Provide the [x, y] coordinate of the cell's center where the given text is located.  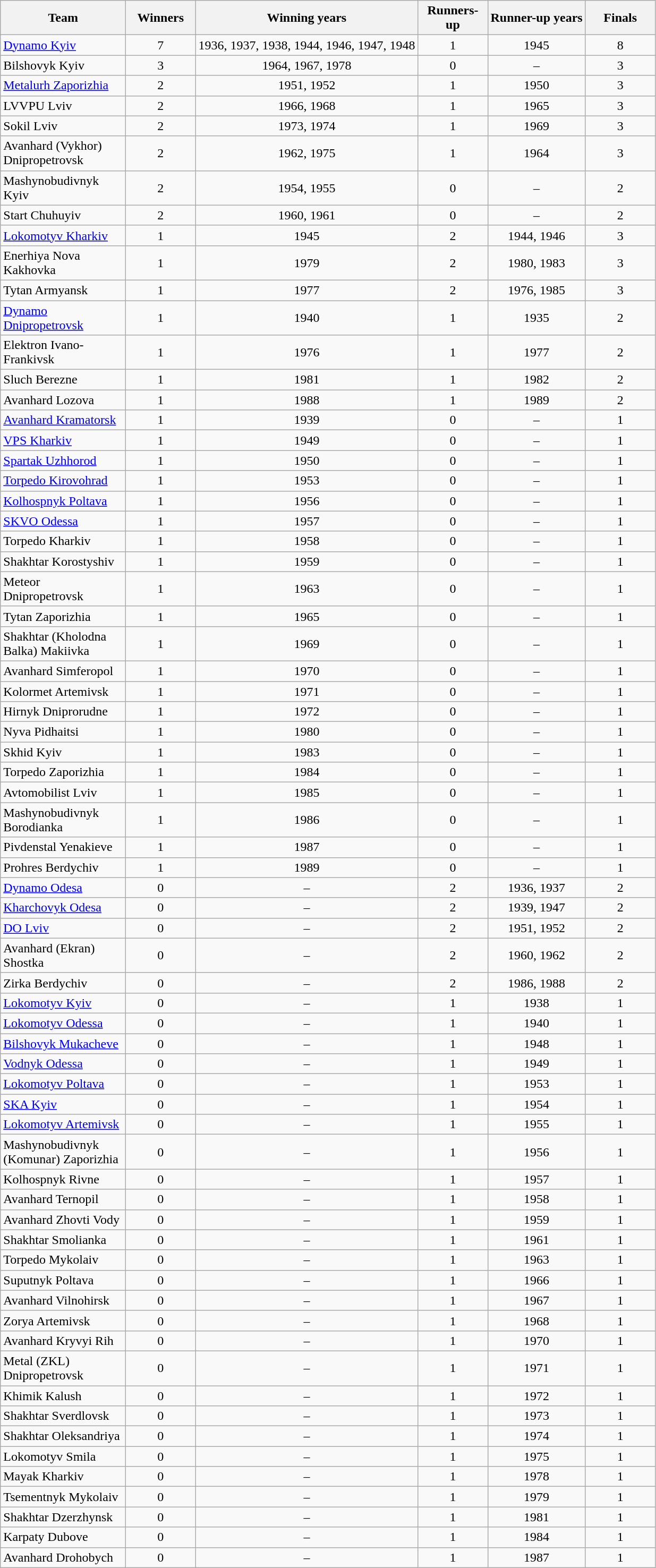
Bilshovyk Kyiv [63, 65]
1985 [307, 792]
Tytan Zaporizhia [63, 616]
Zorya Artemivsk [63, 1320]
Lokomotyv Odessa [63, 1023]
1954, 1955 [307, 188]
Elektron Ivano-Frankivsk [63, 353]
Torpedo Kharkiv [63, 541]
Kolhospnyk Poltava [63, 501]
Avtomobilist Lviv [63, 792]
Dynamo Odesa [63, 888]
Tytan Armyansk [63, 290]
Prohres Berdychiv [63, 867]
1960, 1962 [536, 955]
DO Lviv [63, 928]
1955 [536, 1124]
Bilshovyk Mukacheve [63, 1044]
Karpaty Dubove [63, 1537]
1986 [307, 820]
Tsementnyk Mykolaiv [63, 1497]
Pivdenstal Yenakieve [63, 847]
Torpedo Zaporizhia [63, 772]
1966, 1968 [307, 106]
Avanhard Kryvyi Rih [63, 1341]
Meteor Dnipropetrovsk [63, 589]
1978 [536, 1477]
Avanhard Zhovti Vody [63, 1220]
Torpedo Kirovohrad [63, 481]
Vodnyk Odessa [63, 1064]
1962, 1975 [307, 153]
VPS Kharkiv [63, 440]
Avanhard Ternopil [63, 1199]
Enerhiya Nova Kakhovka [63, 262]
Shakhtar Oleksandriya [63, 1436]
Avanhard Kramatorsk [63, 420]
Shakhtar Sverdlovsk [63, 1416]
SKA Kyiv [63, 1104]
Lokomotyv Kyiv [63, 1003]
1938 [536, 1003]
1964 [536, 153]
1983 [307, 752]
Shakhtar Smolianka [63, 1240]
Avanhard Vilnohirsk [63, 1300]
Mashynobudivnyk (Komunar) Zaporizhia [63, 1152]
1944, 1946 [536, 235]
1939, 1947 [536, 908]
LVVPU Lviv [63, 106]
Mashynobudivnyk Kyiv [63, 188]
1982 [536, 380]
1954 [536, 1104]
1974 [536, 1436]
Sluch Berezne [63, 380]
Kolhospnyk Rivne [63, 1179]
Lokomotyv Kharkiv [63, 235]
1960, 1961 [307, 215]
Mashynobudivnyk Borodianka [63, 820]
Hirnyk Dniprorudne [63, 712]
Winners [160, 18]
Avanhard Drohobych [63, 1557]
Skhid Kyiv [63, 752]
Avanhard Lozova [63, 400]
Suputnyk Poltava [63, 1280]
Metalurh Zaporizhia [63, 86]
Runners-up [453, 18]
1948 [536, 1044]
Dynamo Kyiv [63, 45]
1975 [536, 1456]
Metal (ZKL) Dnipropetrovsk [63, 1368]
Kharchovyk Odesa [63, 908]
Spartak Uzhhorod [63, 461]
Start Chuhuyiv [63, 215]
Dynamo Dnipropetrovsk [63, 318]
Team [63, 18]
Mayak Kharkiv [63, 1477]
Zirka Berdychiv [63, 983]
1976 [307, 353]
1967 [536, 1300]
1986, 1988 [536, 983]
1964, 1967, 1978 [307, 65]
Lokomotyv Artemivsk [63, 1124]
1976, 1985 [536, 290]
1973 [536, 1416]
1988 [307, 400]
Kolormet Artemivsk [63, 691]
Lokomotyv Poltava [63, 1084]
1936, 1937, 1938, 1944, 1946, 1947, 1948 [307, 45]
1973, 1974 [307, 126]
Avanhard (Ekran) Shostka [63, 955]
Finals [620, 18]
1966 [536, 1280]
Avanhard (Vykhor) Dnipropetrovsk [63, 153]
1980 [307, 732]
1935 [536, 318]
Runner-up years [536, 18]
Winning years [307, 18]
Sokil Lviv [63, 126]
1939 [307, 420]
Shakhtar (Kholodna Balka) Makiivka [63, 644]
Avanhard Simferopol [63, 671]
1961 [536, 1240]
1936, 1937 [536, 888]
SKVO Odessa [63, 521]
7 [160, 45]
1980, 1983 [536, 262]
Khimik Kalush [63, 1395]
Shakhtar Korostyshiv [63, 561]
Nyva Pidhaitsi [63, 732]
8 [620, 45]
Torpedo Mykolaiv [63, 1260]
Lokomotyv Smila [63, 1456]
1968 [536, 1320]
Shakhtar Dzerzhynsk [63, 1517]
